Determine the [x, y] coordinate at the center of the cell enclosing the given text.  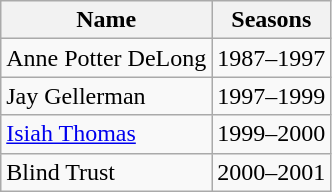
2000–2001 [272, 172]
Name [106, 20]
Seasons [272, 20]
Blind Trust [106, 172]
1997–1999 [272, 96]
Jay Gellerman [106, 96]
Anne Potter DeLong [106, 58]
Isiah Thomas [106, 134]
1987–1997 [272, 58]
1999–2000 [272, 134]
